Detect which cell encompasses the target text, then output its (X, Y) center coordinate. 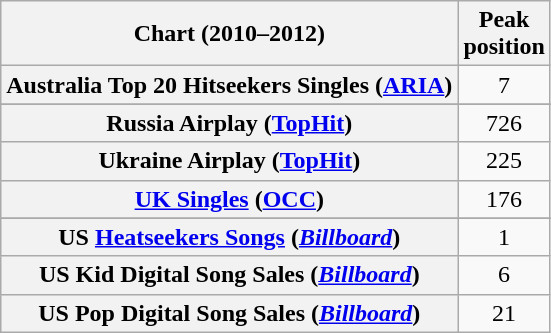
6 (504, 275)
US Heatseekers Songs (Billboard) (230, 237)
726 (504, 123)
225 (504, 161)
21 (504, 313)
Ukraine Airplay (TopHit) (230, 161)
176 (504, 199)
US Pop Digital Song Sales (Billboard) (230, 313)
1 (504, 237)
Chart (2010–2012) (230, 34)
Peakposition (504, 34)
Australia Top 20 Hitseekers Singles (ARIA) (230, 85)
Russia Airplay (TopHit) (230, 123)
7 (504, 85)
US Kid Digital Song Sales (Billboard) (230, 275)
UK Singles (OCC) (230, 199)
